Extract the (x, y) coordinate from the center of the cell holding the provided text.  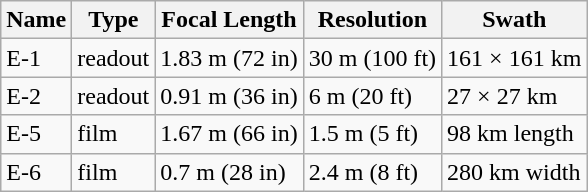
1.83 m (72 in) (229, 58)
98 km length (514, 134)
E-1 (36, 58)
Name (36, 20)
E-2 (36, 96)
E-6 (36, 172)
Resolution (372, 20)
27 × 27 km (514, 96)
0.7 m (28 in) (229, 172)
1.67 m (66 in) (229, 134)
Type (114, 20)
2.4 m (8 ft) (372, 172)
280 km width (514, 172)
6 m (20 ft) (372, 96)
161 × 161 km (514, 58)
Focal Length (229, 20)
Swath (514, 20)
0.91 m (36 in) (229, 96)
E-5 (36, 134)
1.5 m (5 ft) (372, 134)
30 m (100 ft) (372, 58)
